Extract the (X, Y) coordinate from the center of the cell holding the provided text.  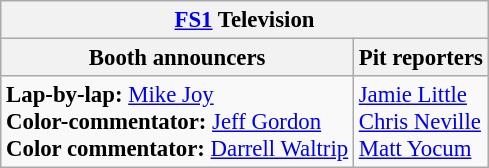
Pit reporters (420, 58)
FS1 Television (245, 20)
Jamie LittleChris NevilleMatt Yocum (420, 122)
Booth announcers (178, 58)
Lap-by-lap: Mike Joy Color-commentator: Jeff Gordon Color commentator: Darrell Waltrip (178, 122)
